Provide the [X, Y] coordinate of the cell's center where the given text is located.  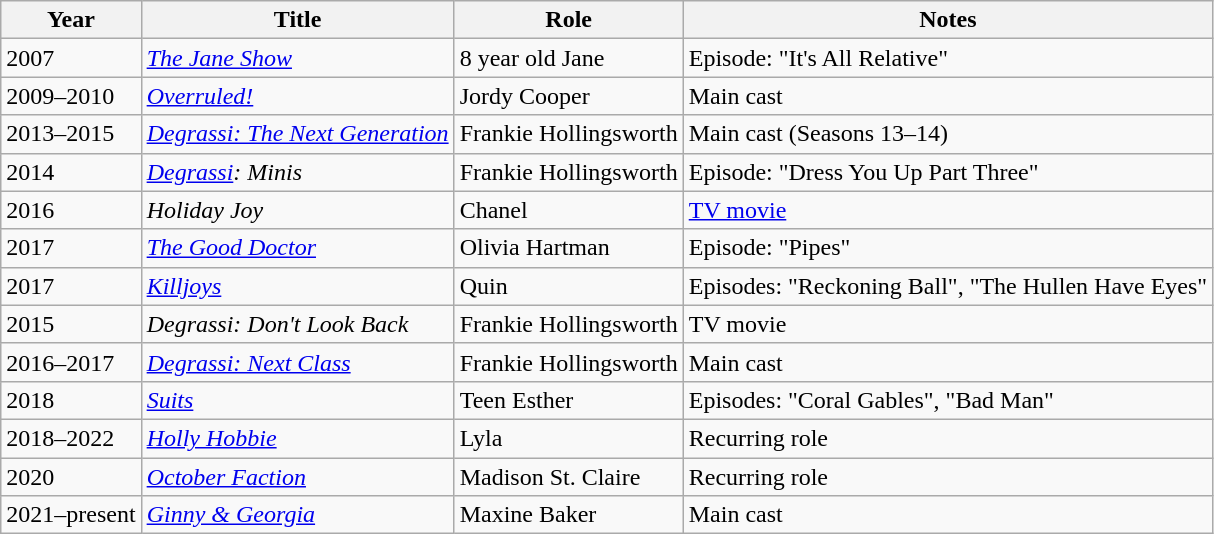
Role [568, 20]
Teen Esther [568, 400]
8 year old Jane [568, 58]
2015 [71, 324]
Main cast (Seasons 13–14) [948, 134]
Degrassi: Next Class [298, 362]
Degrassi: Don't Look Back [298, 324]
Episode: "Dress You Up Part Three" [948, 172]
October Faction [298, 477]
2021–present [71, 515]
Jordy Cooper [568, 96]
2016–2017 [71, 362]
Quin [568, 286]
2014 [71, 172]
Year [71, 20]
Madison St. Claire [568, 477]
Ginny & Georgia [298, 515]
Killjoys [298, 286]
Episodes: "Coral Gables", "Bad Man" [948, 400]
Holiday Joy [298, 210]
Suits [298, 400]
2018–2022 [71, 438]
The Good Doctor [298, 248]
2016 [71, 210]
Degrassi: The Next Generation [298, 134]
2007 [71, 58]
Title [298, 20]
2018 [71, 400]
Olivia Hartman [568, 248]
Lyla [568, 438]
2020 [71, 477]
The Jane Show [298, 58]
Maxine Baker [568, 515]
Episode: "It's All Relative" [948, 58]
Overruled! [298, 96]
Episodes: "Reckoning Ball", "The Hullen Have Eyes" [948, 286]
2013–2015 [71, 134]
Chanel [568, 210]
2009–2010 [71, 96]
Notes [948, 20]
Holly Hobbie [298, 438]
Episode: "Pipes" [948, 248]
Degrassi: Minis [298, 172]
